Output the (x, y) coordinate of the center of the cell containing the given text.  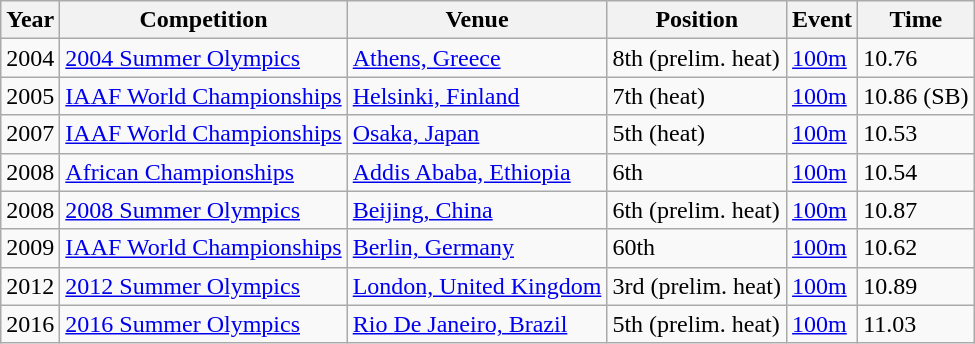
2008 Summer Olympics (204, 210)
Position (697, 20)
2012 (30, 286)
10.76 (916, 58)
Competition (204, 20)
2016 Summer Olympics (204, 324)
Event (822, 20)
London, United Kingdom (477, 286)
Addis Ababa, Ethiopia (477, 172)
3rd (prelim. heat) (697, 286)
8th (prelim. heat) (697, 58)
Year (30, 20)
60th (697, 248)
5th (heat) (697, 134)
5th (prelim. heat) (697, 324)
African Championships (204, 172)
10.87 (916, 210)
10.53 (916, 134)
6th (697, 172)
2004 Summer Olympics (204, 58)
10.89 (916, 286)
2012 Summer Olympics (204, 286)
11.03 (916, 324)
2009 (30, 248)
2004 (30, 58)
2005 (30, 96)
6th (prelim. heat) (697, 210)
Beijing, China (477, 210)
2007 (30, 134)
Berlin, Germany (477, 248)
Venue (477, 20)
2016 (30, 324)
Time (916, 20)
Rio De Janeiro, Brazil (477, 324)
Osaka, Japan (477, 134)
Athens, Greece (477, 58)
10.62 (916, 248)
10.54 (916, 172)
7th (heat) (697, 96)
Helsinki, Finland (477, 96)
10.86 (SB) (916, 96)
